Find where the given text appears and provide that cell's center as (x, y) coordinate. 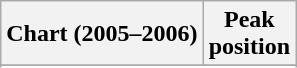
Chart (2005–2006) (102, 34)
Peakposition (249, 34)
